Return (x, y) of the center of cell containing provided text 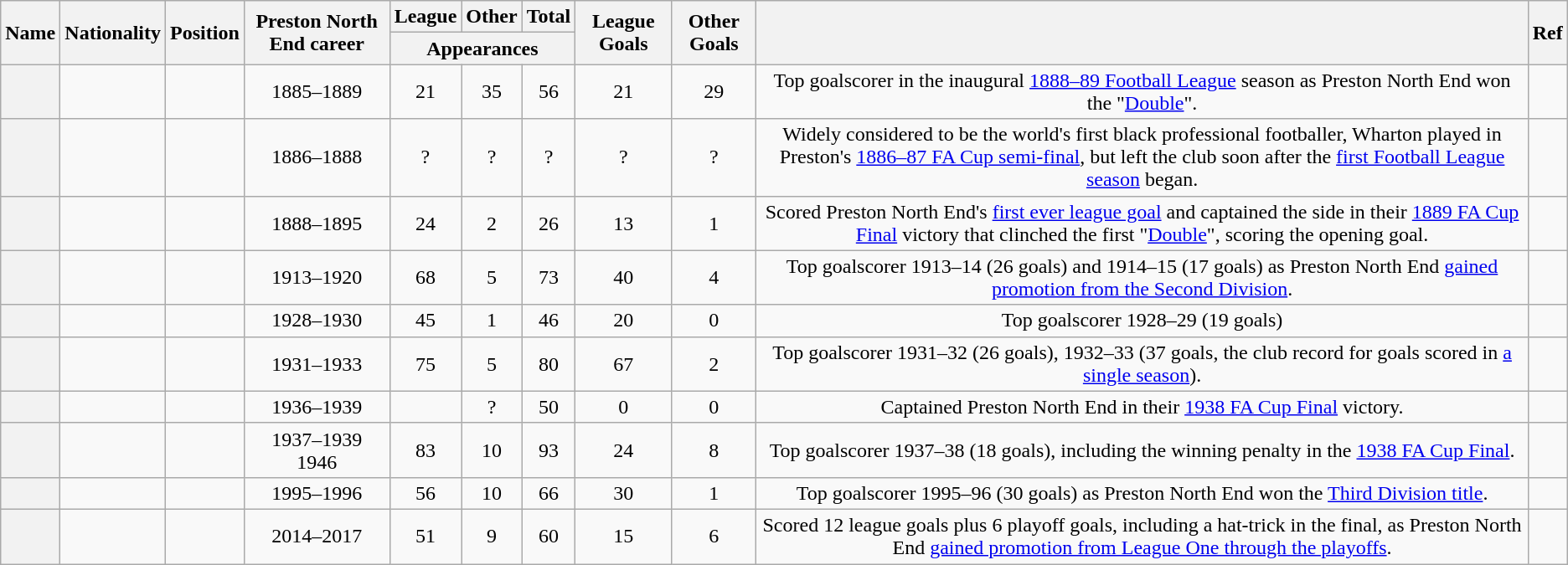
1928–1930 (317, 321)
1888–1895 (317, 223)
51 (426, 536)
Top goalscorer 1995–96 (30 goals) as Preston North End won the Third Division title. (1142, 493)
73 (549, 278)
83 (426, 450)
2014–2017 (317, 536)
1936–1939 (317, 407)
80 (549, 363)
46 (549, 321)
Position (205, 33)
75 (426, 363)
Ref (1548, 33)
8 (714, 450)
29 (714, 92)
13 (623, 223)
35 (492, 92)
6 (714, 536)
93 (549, 450)
4 (714, 278)
Preston North End career (317, 33)
1885–1889 (317, 92)
Top goalscorer 1937–38 (18 goals), including the winning penalty in the 1938 FA Cup Final. (1142, 450)
Top goalscorer 1931–32 (26 goals), 1932–33 (37 goals, the club record for goals scored in a single season). (1142, 363)
League (426, 17)
1913–1920 (317, 278)
67 (623, 363)
Top goalscorer 1913–14 (26 goals) and 1914–15 (17 goals) as Preston North End gained promotion from the Second Division. (1142, 278)
26 (549, 223)
68 (426, 278)
Captained Preston North End in their 1938 FA Cup Final victory. (1142, 407)
66 (549, 493)
Top goalscorer in the inaugural 1888–89 Football League season as Preston North End won the "Double". (1142, 92)
1995–1996 (317, 493)
Total (549, 17)
50 (549, 407)
Name (30, 33)
Appearances (482, 49)
40 (623, 278)
9 (492, 536)
1937–19391946 (317, 450)
Other (492, 17)
Top goalscorer 1928–29 (19 goals) (1142, 321)
45 (426, 321)
20 (623, 321)
League Goals (623, 33)
1931–1933 (317, 363)
Nationality (113, 33)
15 (623, 536)
60 (549, 536)
Other Goals (714, 33)
30 (623, 493)
1886–1888 (317, 157)
